Scan for the cell matching the given text and deliver its (x, y) coordinate at center. 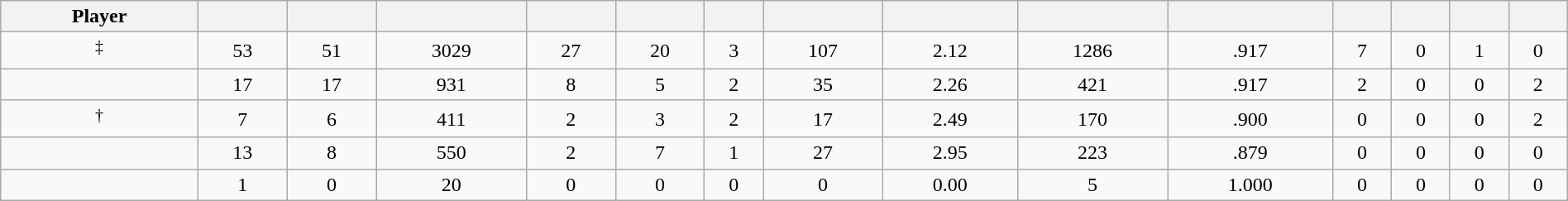
51 (332, 51)
.879 (1250, 153)
3029 (452, 51)
107 (824, 51)
550 (452, 153)
35 (824, 84)
1.000 (1250, 184)
2.95 (949, 153)
170 (1092, 119)
13 (242, 153)
931 (452, 84)
† (99, 119)
Player (99, 17)
53 (242, 51)
1286 (1092, 51)
223 (1092, 153)
‡ (99, 51)
421 (1092, 84)
2.49 (949, 119)
.900 (1250, 119)
2.12 (949, 51)
2.26 (949, 84)
0.00 (949, 184)
6 (332, 119)
411 (452, 119)
